Identify which cell holds the provided text, then report its [x, y] central coordinate. 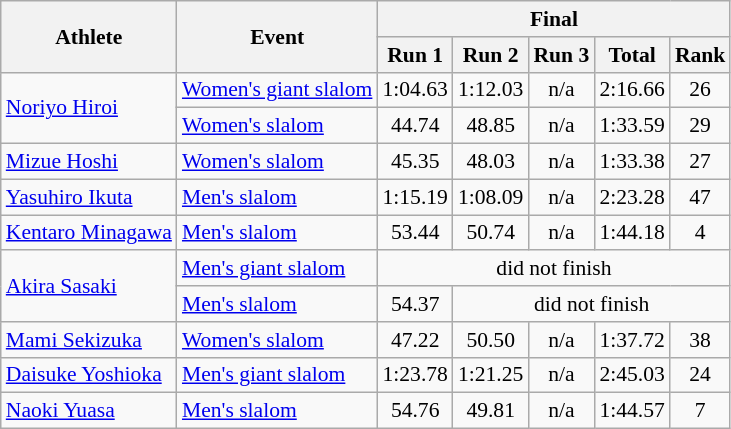
1:15.19 [414, 197]
45.35 [414, 162]
Mami Sekizuka [89, 340]
48.03 [490, 162]
Rank [700, 55]
47.22 [414, 340]
Akira Sasaki [89, 286]
Run 1 [414, 55]
1:33.59 [632, 126]
1:33.38 [632, 162]
54.37 [414, 304]
27 [700, 162]
49.81 [490, 411]
7 [700, 411]
Daisuke Yoshioka [89, 375]
Naoki Yuasa [89, 411]
Run 3 [561, 55]
Noriyo Hiroi [89, 108]
1:37.72 [632, 340]
Mizue Hoshi [89, 162]
26 [700, 90]
38 [700, 340]
1:12.03 [490, 90]
44.74 [414, 126]
Event [278, 36]
1:21.25 [490, 375]
4 [700, 233]
50.74 [490, 233]
1:44.18 [632, 233]
Kentaro Minagawa [89, 233]
Women's giant slalom [278, 90]
29 [700, 126]
2:45.03 [632, 375]
50.50 [490, 340]
2:16.66 [632, 90]
Final [554, 19]
53.44 [414, 233]
1:44.57 [632, 411]
Yasuhiro Ikuta [89, 197]
1:08.09 [490, 197]
48.85 [490, 126]
1:23.78 [414, 375]
54.76 [414, 411]
Total [632, 55]
2:23.28 [632, 197]
24 [700, 375]
Run 2 [490, 55]
1:04.63 [414, 90]
47 [700, 197]
Athlete [89, 36]
